Search for the cell housing the specified text and yield its [X, Y] center coordinate. 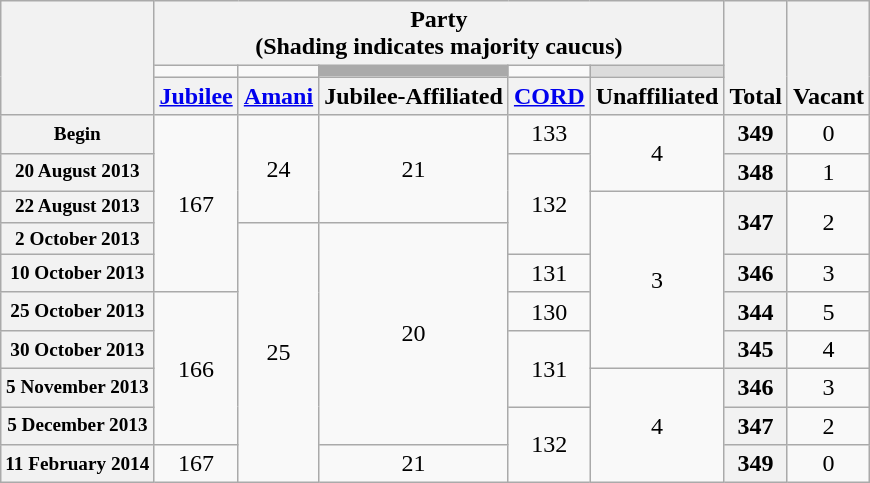
Jubilee [196, 96]
1 [828, 172]
24 [278, 169]
11 February 2014 [78, 464]
Begin [78, 134]
345 [756, 349]
20 [414, 334]
25 October 2013 [78, 311]
2 October 2013 [78, 239]
5 November 2013 [78, 388]
133 [549, 134]
5 December 2013 [78, 426]
Party (Shading indicates majority caucus) [439, 34]
Vacant [828, 58]
CORD [549, 96]
130 [549, 311]
22 August 2013 [78, 207]
Jubilee-Affiliated [414, 96]
25 [278, 353]
Total [756, 58]
344 [756, 311]
5 [828, 311]
348 [756, 172]
10 October 2013 [78, 273]
166 [196, 368]
20 August 2013 [78, 172]
30 October 2013 [78, 349]
Unaffiliated [657, 96]
Amani [278, 96]
